Scan for the cell matching the given text and deliver its [X, Y] coordinate at center. 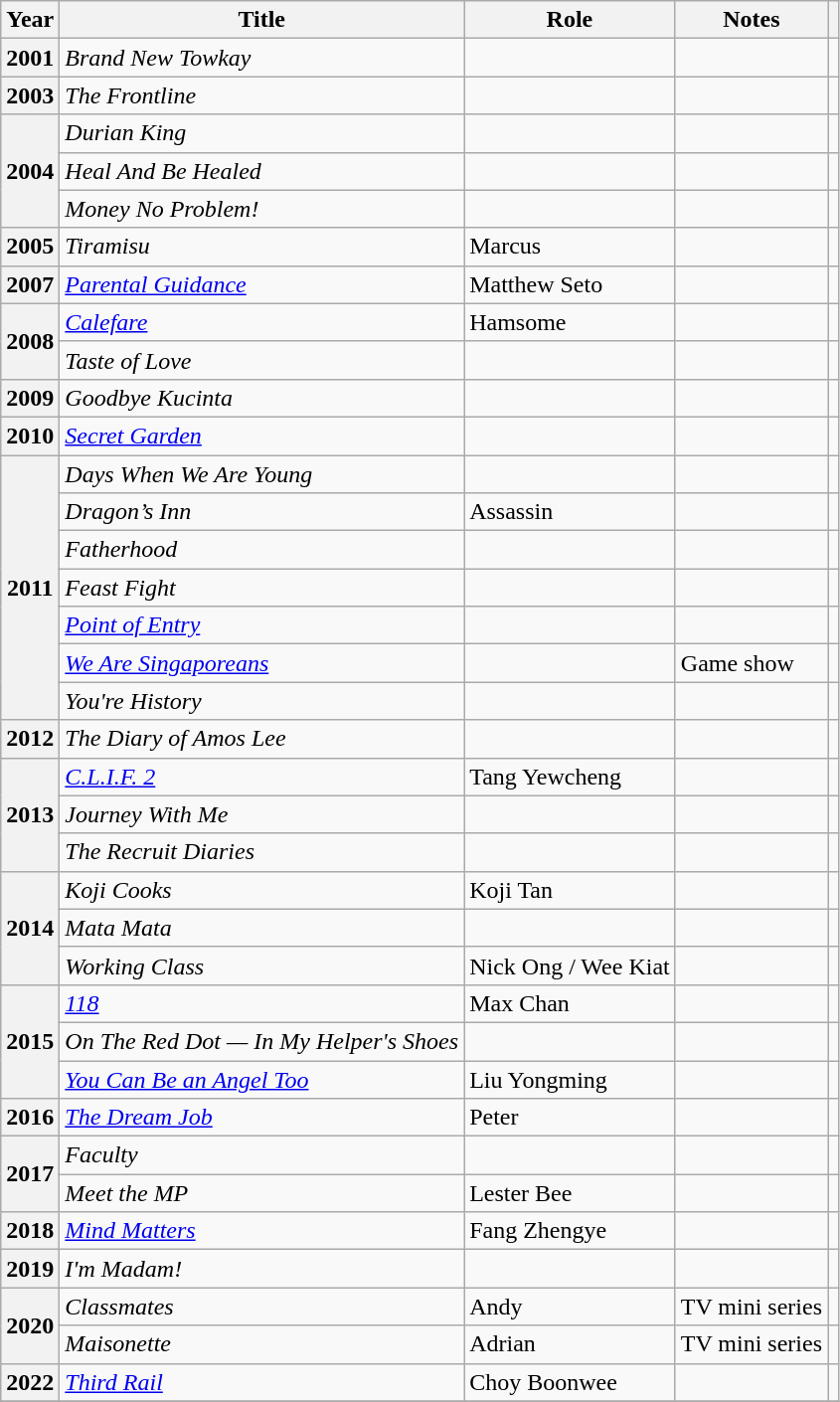
Year [30, 20]
Koji Cooks [262, 890]
Durian King [262, 133]
118 [262, 1003]
Andy [571, 1307]
Tiramisu [262, 247]
Maisonette [262, 1344]
Adrian [571, 1344]
You're History [262, 701]
Classmates [262, 1307]
Choy Boonwee [571, 1382]
2013 [30, 814]
2003 [30, 95]
2009 [30, 398]
Notes [752, 20]
We Are Singaporeans [262, 663]
Faculty [262, 1155]
Game show [752, 663]
Tang Yewcheng [571, 777]
Mind Matters [262, 1231]
Brand New Towkay [262, 58]
2010 [30, 436]
2018 [30, 1231]
Title [262, 20]
Working Class [262, 965]
Fatherhood [262, 550]
2001 [30, 58]
The Diary of Amos Lee [262, 739]
Marcus [571, 247]
Hamsome [571, 322]
Heal And Be Healed [262, 171]
C.L.I.F. 2 [262, 777]
Point of Entry [262, 625]
The Dream Job [262, 1118]
Liu Yongming [571, 1079]
Mata Mata [262, 928]
Matthew Seto [571, 284]
Goodbye Kucinta [262, 398]
2014 [30, 928]
Dragon’s Inn [262, 512]
Days When We Are Young [262, 474]
I'm Madam! [262, 1269]
2012 [30, 739]
Koji Tan [571, 890]
You Can Be an Angel Too [262, 1079]
Lester Bee [571, 1193]
Secret Garden [262, 436]
Assassin [571, 512]
Parental Guidance [262, 284]
2005 [30, 247]
Role [571, 20]
Peter [571, 1118]
Calefare [262, 322]
Fang Zhengye [571, 1231]
2020 [30, 1325]
Nick Ong / Wee Kiat [571, 965]
Max Chan [571, 1003]
2016 [30, 1118]
2019 [30, 1269]
Money No Problem! [262, 209]
Taste of Love [262, 360]
The Frontline [262, 95]
2015 [30, 1041]
2017 [30, 1174]
2004 [30, 171]
On The Red Dot — In My Helper's Shoes [262, 1041]
Feast Fight [262, 588]
Meet the MP [262, 1193]
Journey With Me [262, 814]
Third Rail [262, 1382]
2007 [30, 284]
2008 [30, 341]
2011 [30, 588]
2022 [30, 1382]
The Recruit Diaries [262, 852]
